Extract the (x, y) coordinate from the center of the cell holding the provided text.  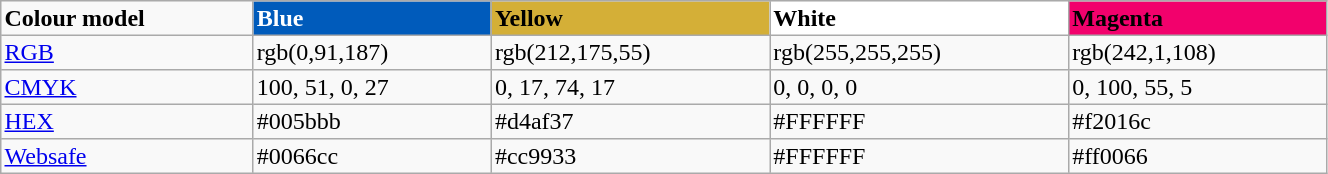
Yellow (630, 18)
rgb(242,1,108) (1197, 52)
HEX (127, 121)
0, 17, 74, 17 (630, 87)
100, 51, 0, 27 (372, 87)
#f2016c (1197, 121)
CMYK (127, 87)
rgb(255,255,255) (920, 52)
#005bbb (372, 121)
rgb(0,91,187) (372, 52)
White (920, 18)
Magenta (1197, 18)
Colour model (127, 18)
rgb(212,175,55) (630, 52)
#0066cc (372, 156)
Blue (372, 18)
0, 100, 55, 5 (1197, 87)
#ff0066 (1197, 156)
RGB (127, 52)
#cc9933 (630, 156)
Websafe (127, 156)
#d4af37 (630, 121)
0, 0, 0, 0 (920, 87)
